Output the [X, Y] coordinate of the center of the cell containing the given text.  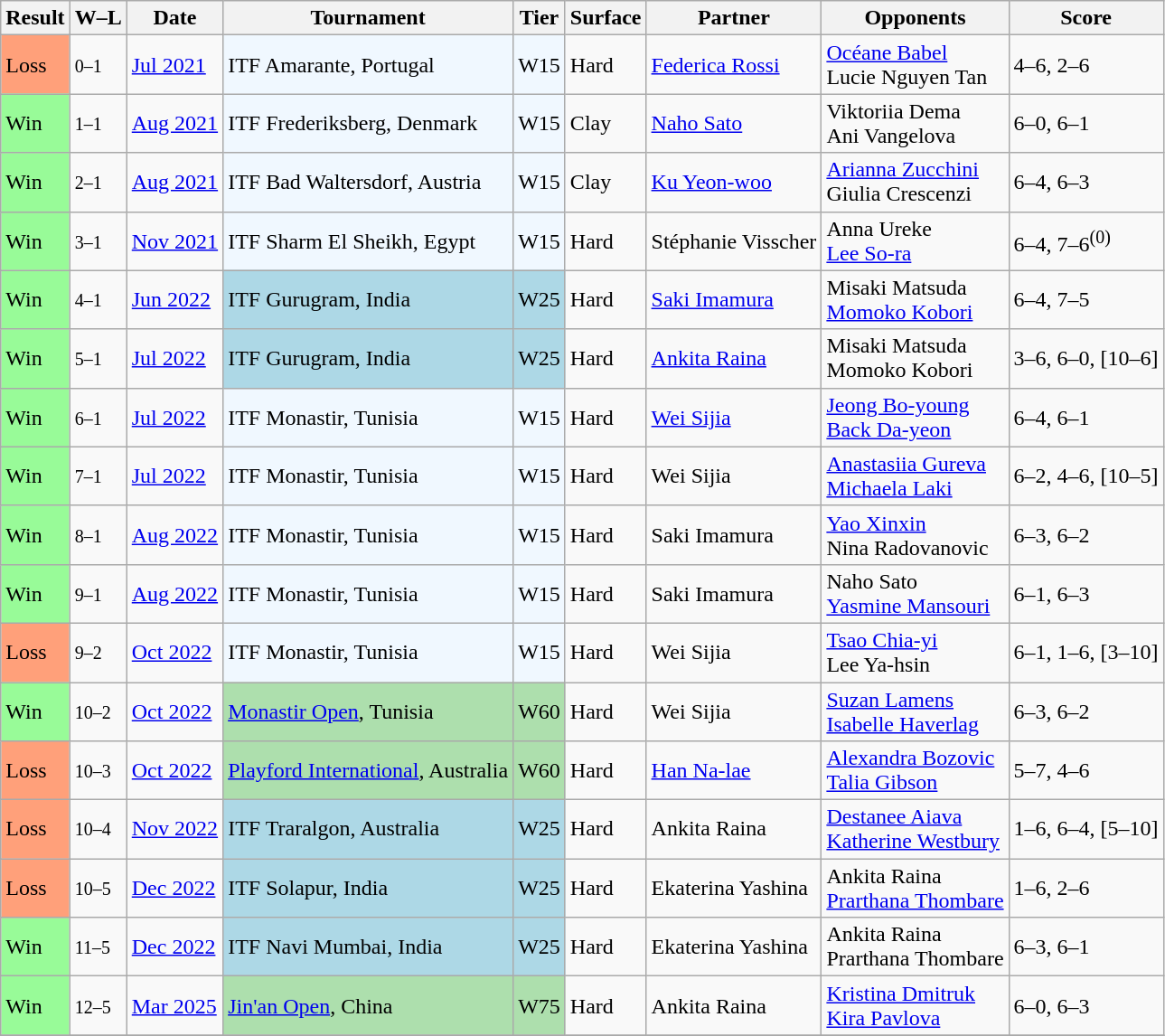
Suzan Lamens Isabelle Haverlag [915, 711]
7–1 [98, 476]
Han Na-lae [734, 770]
Naho Sato [734, 123]
3–1 [98, 240]
1–1 [98, 123]
ITF Solapur, India [369, 888]
W75 [540, 1005]
4–6, 2–6 [1086, 65]
Mar 2025 [174, 1005]
Score [1086, 18]
Destanee Aiava Katherine Westbury [915, 830]
4–1 [98, 300]
Kristina Dmitruk Kira Pavlova [915, 1005]
3–6, 6–0, [10–6] [1086, 358]
6–4, 7–6(0) [1086, 240]
6–2, 4–6, [10–5] [1086, 476]
Result [35, 18]
9–2 [98, 653]
6–1, 1–6, [3–10] [1086, 653]
Yao Xinxin Nina Radovanovic [915, 535]
Tier [540, 18]
Jin'an Open, China [369, 1005]
6–0, 6–3 [1086, 1005]
10–2 [98, 711]
Anna Ureke Lee So-ra [915, 240]
Nov 2021 [174, 240]
1–6, 2–6 [1086, 888]
Surface [606, 18]
ITF Amarante, Portugal [369, 65]
Ku Yeon-woo [734, 183]
0–1 [98, 65]
Tsao Chia-yi Lee Ya-hsin [915, 653]
6–1, 6–3 [1086, 593]
2–1 [98, 183]
ITF Frederiksberg, Denmark [369, 123]
5–1 [98, 358]
ITF Sharm El Sheikh, Egypt [369, 240]
Nov 2022 [174, 830]
W–L [98, 18]
Jun 2022 [174, 300]
6–4, 6–3 [1086, 183]
6–4, 6–1 [1086, 418]
ITF Traralgon, Australia [369, 830]
6–1 [98, 418]
12–5 [98, 1005]
9–1 [98, 593]
Date [174, 18]
Naho Sato Yasmine Mansouri [915, 593]
10–4 [98, 830]
ITF Navi Mumbai, India [369, 947]
6–0, 6–1 [1086, 123]
Océane Babel Lucie Nguyen Tan [915, 65]
Jeong Bo-young Back Da-yeon [915, 418]
5–7, 4–6 [1086, 770]
Tournament [369, 18]
Arianna Zucchini Giulia Crescenzi [915, 183]
10–5 [98, 888]
8–1 [98, 535]
Stéphanie Visscher [734, 240]
Jul 2021 [174, 65]
ITF Bad Waltersdorf, Austria [369, 183]
Monastir Open, Tunisia [369, 711]
Playford International, Australia [369, 770]
10–3 [98, 770]
Federica Rossi [734, 65]
1–6, 6–4, [5–10] [1086, 830]
Viktoriia Dema Ani Vangelova [915, 123]
Opponents [915, 18]
Partner [734, 18]
6–3, 6–1 [1086, 947]
Alexandra Bozovic Talia Gibson [915, 770]
Anastasiia Gureva Michaela Laki [915, 476]
11–5 [98, 947]
6–4, 7–5 [1086, 300]
